Capture the cell that displays the provided text and extract its (x, y) central coordinate. 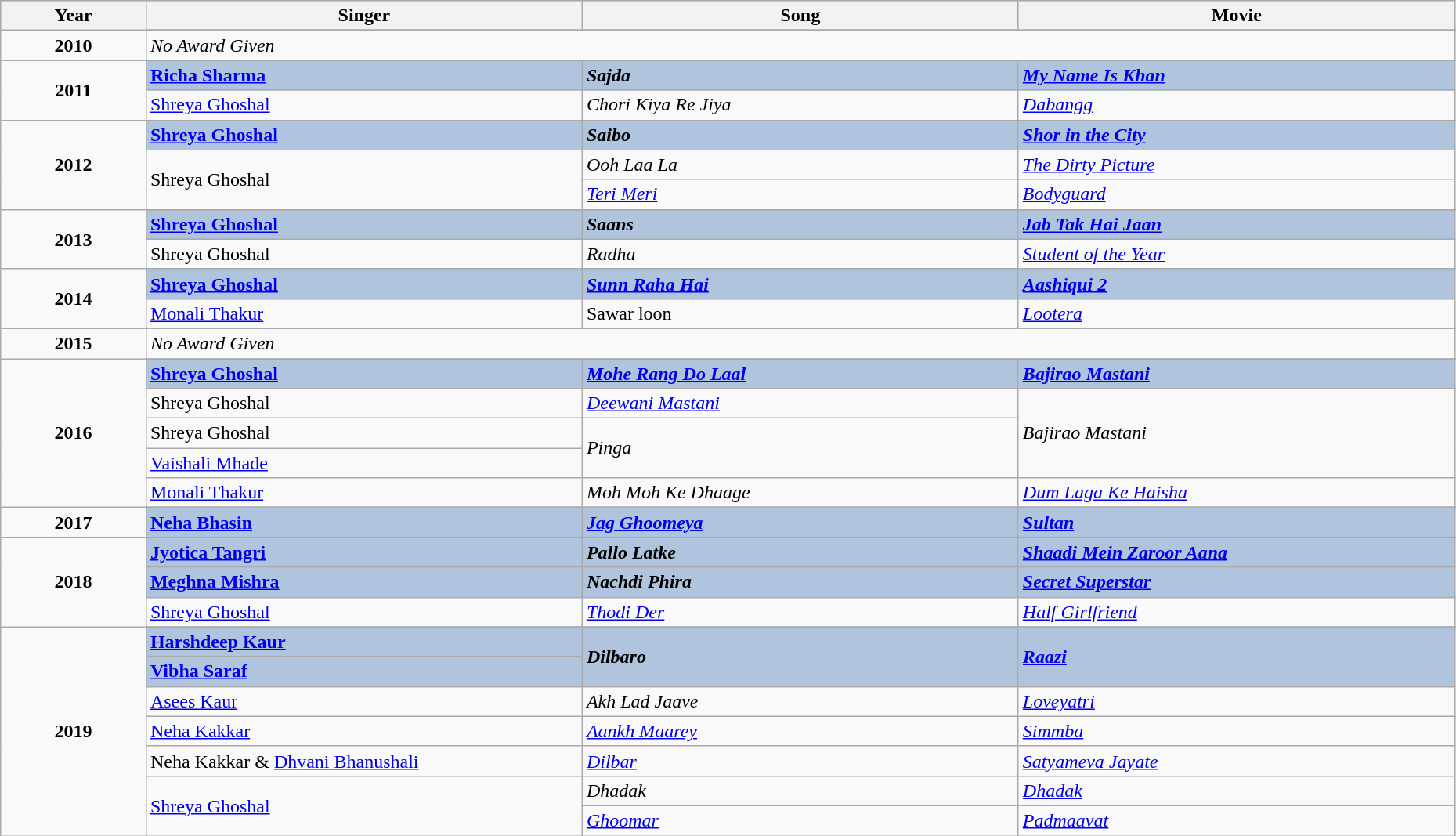
Aankh Maarey (800, 731)
Shor in the City (1236, 135)
Saans (800, 224)
Saibo (800, 135)
2015 (74, 343)
Padmaavat (1236, 820)
Meghna Mishra (363, 582)
Pinga (800, 448)
Neha Kakkar (363, 731)
Nachdi Phira (800, 582)
Sawar loon (800, 313)
2010 (74, 45)
Neha Kakkar & Dhvani Bhanushali (363, 761)
Student of the Year (1236, 254)
2017 (74, 523)
Jyotica Tangri (363, 552)
Chori Kiya Re Jiya (800, 105)
Asees Kaur (363, 701)
Simmba (1236, 731)
Richa Sharma (363, 75)
Bodyguard (1236, 194)
2014 (74, 299)
Jab Tak Hai Jaan (1236, 224)
Raazi (1236, 657)
Ooh Laa La (800, 165)
Mohe Rang Do Laal (800, 374)
Ghoomar (800, 820)
Deewani Mastani (800, 404)
Lootera (1236, 313)
Dum Laga Ke Haisha (1236, 493)
Song (800, 16)
Dabangg (1236, 105)
Movie (1236, 16)
Radha (800, 254)
2013 (74, 239)
Harshdeep Kaur (363, 642)
Satyameva Jayate (1236, 761)
2011 (74, 90)
Half Girlfriend (1236, 612)
Thodi Der (800, 612)
The Dirty Picture (1236, 165)
Moh Moh Ke Dhaage (800, 493)
2016 (74, 433)
Singer (363, 16)
Secret Superstar (1236, 582)
Vibha Saraf (363, 671)
Sultan (1236, 523)
Shaadi Mein Zaroor Aana (1236, 552)
Year (74, 16)
Vaishali Mhade (363, 463)
Sunn Raha Hai (800, 284)
Neha Bhasin (363, 523)
Dilbaro (800, 657)
Sajda (800, 75)
My Name Is Khan (1236, 75)
Teri Meri (800, 194)
2018 (74, 582)
2019 (74, 731)
Pallo Latke (800, 552)
Jag Ghoomeya (800, 523)
2012 (74, 165)
Aashiqui 2 (1236, 284)
Loveyatri (1236, 701)
Dilbar (800, 761)
Akh Lad Jaave (800, 701)
